Output the (x, y) coordinate of the center of the cell containing the given text.  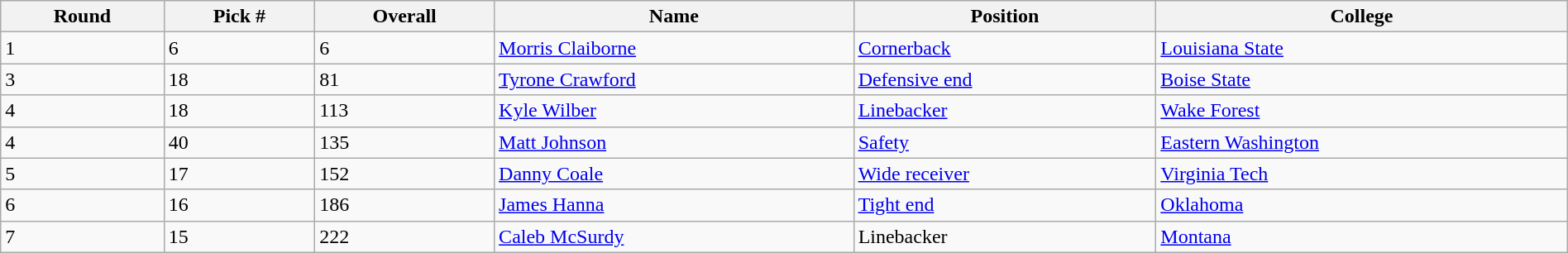
Defensive end (1005, 79)
222 (405, 236)
15 (240, 236)
Overall (405, 17)
135 (405, 142)
Safety (1005, 142)
Danny Coale (675, 174)
113 (405, 111)
17 (240, 174)
Virginia Tech (1361, 174)
Wide receiver (1005, 174)
Kyle Wilber (675, 111)
40 (240, 142)
Tight end (1005, 205)
Name (675, 17)
1 (83, 48)
James Hanna (675, 205)
Position (1005, 17)
3 (83, 79)
Pick # (240, 17)
Matt Johnson (675, 142)
Caleb McSurdy (675, 236)
Tyrone Crawford (675, 79)
81 (405, 79)
Morris Claiborne (675, 48)
152 (405, 174)
College (1361, 17)
7 (83, 236)
5 (83, 174)
Boise State (1361, 79)
Louisiana State (1361, 48)
Cornerback (1005, 48)
Oklahoma (1361, 205)
186 (405, 205)
Montana (1361, 236)
Wake Forest (1361, 111)
Eastern Washington (1361, 142)
Round (83, 17)
16 (240, 205)
